Search for the cell housing the specified text and yield its (x, y) center coordinate. 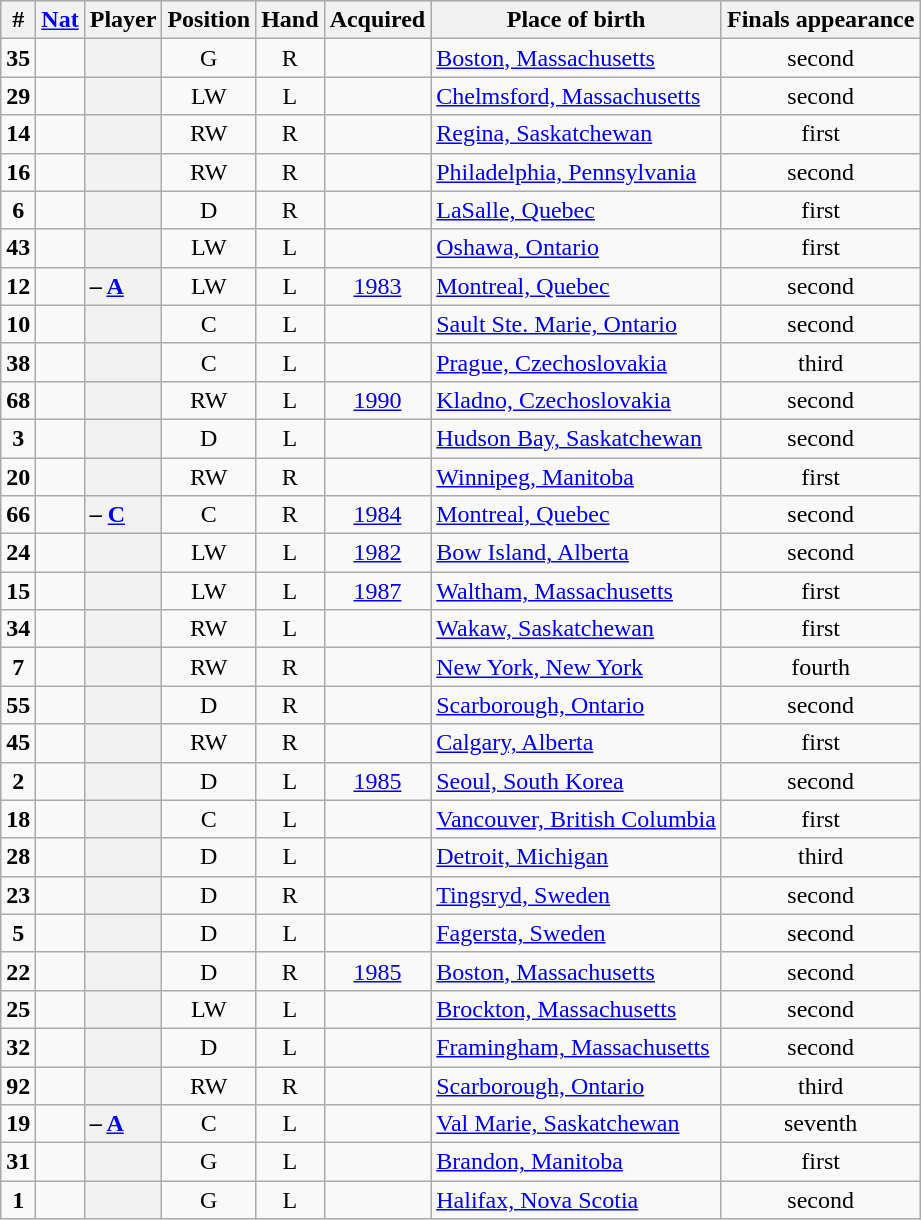
Position (209, 20)
New York, New York (576, 667)
45 (18, 743)
24 (18, 553)
Detroit, Michigan (576, 857)
Player (123, 20)
Fagersta, Sweden (576, 933)
43 (18, 248)
12 (18, 286)
68 (18, 400)
1982 (378, 553)
Prague, Czechoslovakia (576, 362)
3 (18, 438)
seventh (820, 1124)
LaSalle, Quebec (576, 210)
20 (18, 477)
14 (18, 134)
Winnipeg, Manitoba (576, 477)
34 (18, 629)
Kladno, Czechoslovakia (576, 400)
1 (18, 1200)
32 (18, 1047)
Framingham, Massachusetts (576, 1047)
1987 (378, 591)
# (18, 20)
Place of birth (576, 20)
Sault Ste. Marie, Ontario (576, 324)
15 (18, 591)
66 (18, 515)
Hand (290, 20)
28 (18, 857)
Hudson Bay, Saskatchewan (576, 438)
1984 (378, 515)
10 (18, 324)
35 (18, 58)
Val Marie, Saskatchewan (576, 1124)
6 (18, 210)
Bow Island, Alberta (576, 553)
Brockton, Massachusetts (576, 1009)
5 (18, 933)
38 (18, 362)
fourth (820, 667)
16 (18, 172)
25 (18, 1009)
Finals appearance (820, 20)
1990 (378, 400)
2 (18, 781)
Seoul, South Korea (576, 781)
– C (123, 515)
Oshawa, Ontario (576, 248)
Vancouver, British Columbia (576, 819)
Acquired (378, 20)
19 (18, 1124)
23 (18, 895)
92 (18, 1085)
Regina, Saskatchewan (576, 134)
Tingsryd, Sweden (576, 895)
29 (18, 96)
Nat (60, 20)
Waltham, Massachusetts (576, 591)
Brandon, Manitoba (576, 1162)
Chelmsford, Massachusetts (576, 96)
Halifax, Nova Scotia (576, 1200)
Calgary, Alberta (576, 743)
31 (18, 1162)
Philadelphia, Pennsylvania (576, 172)
22 (18, 971)
7 (18, 667)
Wakaw, Saskatchewan (576, 629)
18 (18, 819)
1983 (378, 286)
55 (18, 705)
